Pinpoint the cell where the given text exists, returning its [x, y] midpoint coordinate. 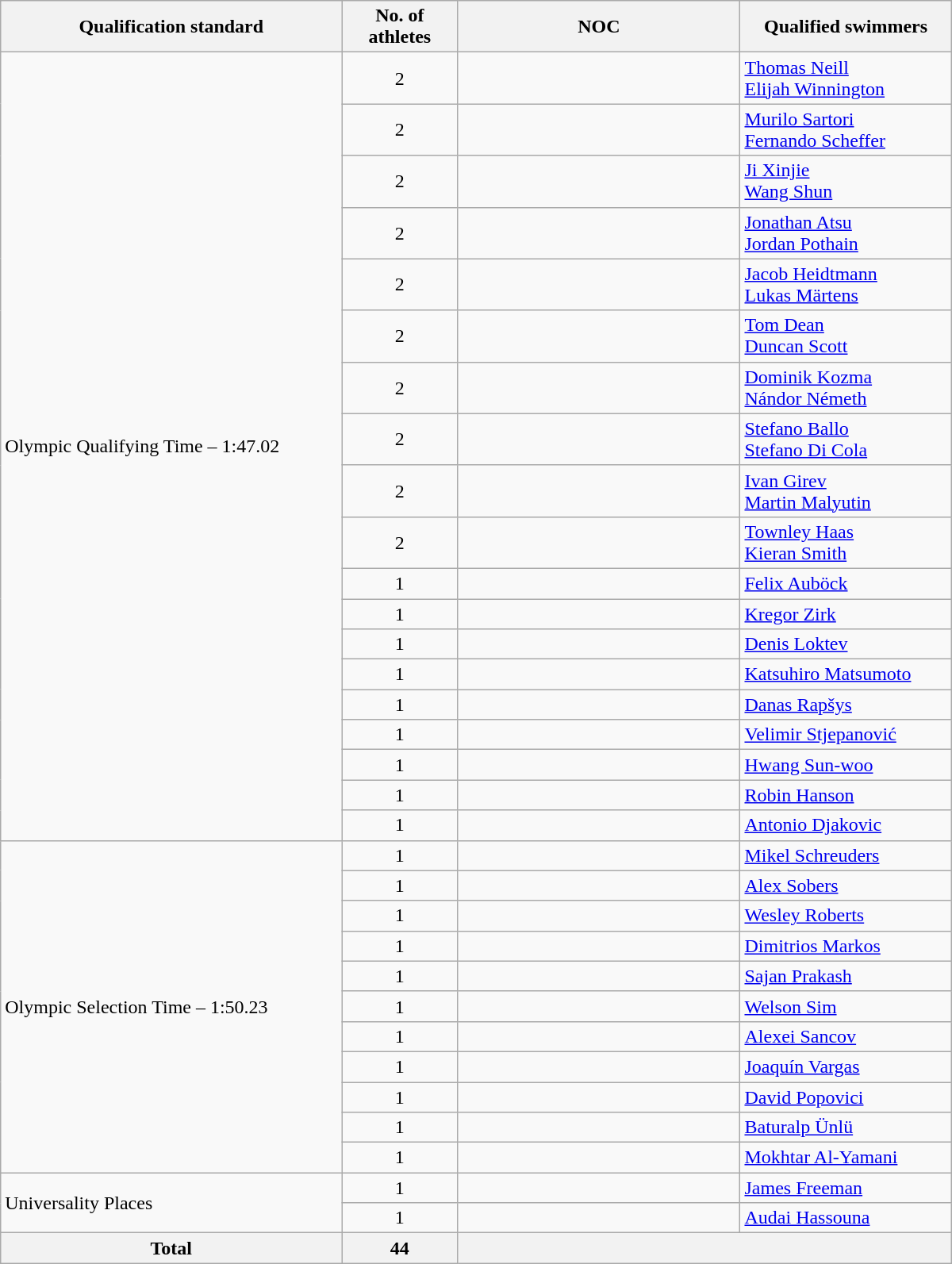
Olympic Qualifying Time – 1:47.02 [171, 446]
Jacob HeidtmannLukas Märtens [846, 284]
Mikel Schreuders [846, 855]
Alex Sobers [846, 886]
Velimir Stjepanović [846, 735]
Danas Rapšys [846, 705]
Ivan GirevMartin Malyutin [846, 490]
Dimitrios Markos [846, 946]
Mokhtar Al-Yamani [846, 1158]
Universality Places [171, 1203]
Felix Auböck [846, 583]
Stefano BalloStefano Di Cola [846, 440]
NOC [599, 27]
Qualification standard [171, 27]
Welson Sim [846, 1006]
Tom DeanDuncan Scott [846, 336]
Baturalp Ünlü [846, 1128]
Qualified swimmers [846, 27]
Denis Loktev [846, 644]
Olympic Selection Time – 1:50.23 [171, 1006]
Jonathan AtsuJordan Pothain [846, 233]
Ji XinjieWang Shun [846, 181]
Joaquín Vargas [846, 1066]
Townley HaasKieran Smith [846, 543]
Murilo SartoriFernando Scheffer [846, 130]
Robin Hanson [846, 795]
Katsuhiro Matsumoto [846, 674]
David Popovici [846, 1097]
No. of athletes [400, 27]
Total [171, 1248]
Antonio Djakovic [846, 825]
44 [400, 1248]
Alexei Sancov [846, 1036]
Hwang Sun-woo [846, 765]
Dominik KozmaNándor Németh [846, 387]
Sajan Prakash [846, 976]
Audai Hassouna [846, 1218]
Thomas NeillElijah Winnington [846, 78]
Kregor Zirk [846, 613]
Wesley Roberts [846, 916]
James Freeman [846, 1188]
